Identify which cell holds the provided text, then report its [x, y] central coordinate. 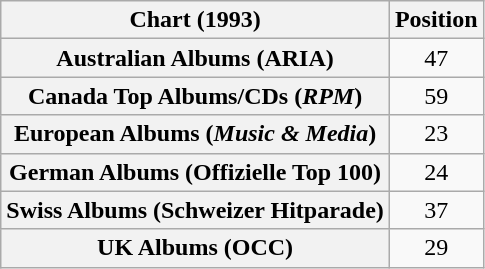
Chart (1993) [196, 20]
59 [436, 96]
Position [436, 20]
Australian Albums (ARIA) [196, 58]
47 [436, 58]
European Albums (Music & Media) [196, 134]
Swiss Albums (Schweizer Hitparade) [196, 210]
UK Albums (OCC) [196, 248]
29 [436, 248]
Canada Top Albums/CDs (RPM) [196, 96]
23 [436, 134]
37 [436, 210]
German Albums (Offizielle Top 100) [196, 172]
24 [436, 172]
